Identify which cell holds the provided text, then report its (X, Y) central coordinate. 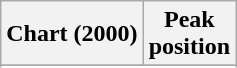
Peakposition (189, 34)
Chart (2000) (72, 34)
